Output the [x, y] coordinate of the center of the cell containing the given text.  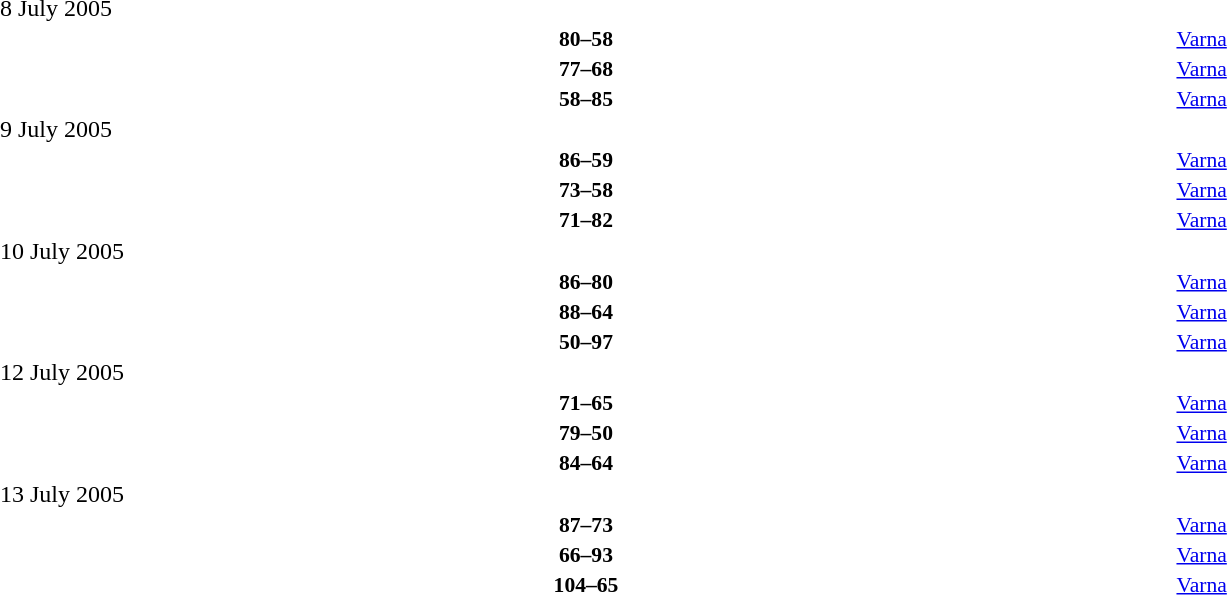
80–58 [586, 38]
86–59 [586, 160]
86–80 [586, 282]
73–58 [586, 190]
58–85 [586, 98]
79–50 [586, 433]
84–64 [586, 463]
77–68 [586, 68]
50–97 [586, 342]
71–65 [586, 403]
88–64 [586, 312]
71–82 [586, 220]
66–93 [586, 554]
87–73 [586, 524]
